Extract the (x, y) coordinate from the center of the cell holding the provided text.  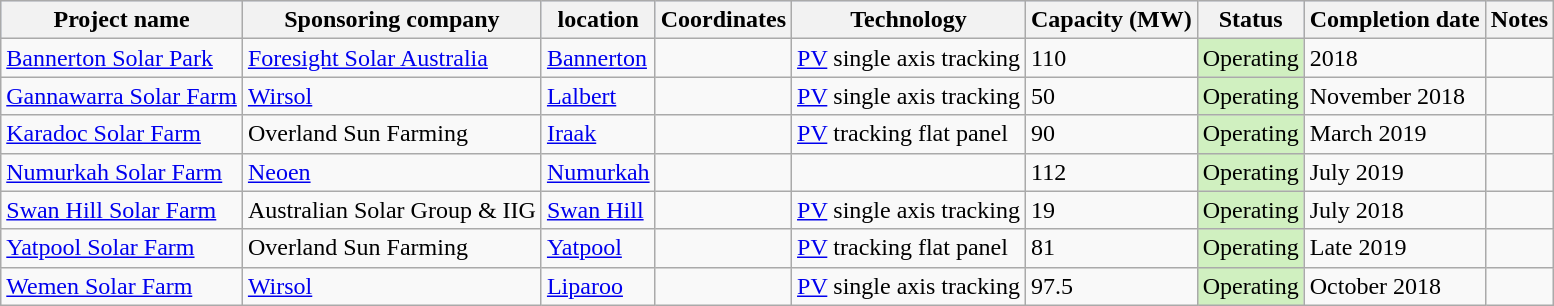
97.5 (1111, 286)
110 (1111, 58)
19 (1111, 210)
Liparoo (598, 286)
81 (1111, 248)
2018 (1394, 58)
Bannerton Solar Park (122, 58)
July 2018 (1394, 210)
Technology (909, 20)
Lalbert (598, 96)
location (598, 20)
Swan Hill (598, 210)
Neoen (392, 172)
Numurkah Solar Farm (122, 172)
Sponsoring company (392, 20)
Gannawarra Solar Farm (122, 96)
Numurkah (598, 172)
90 (1111, 134)
Karadoc Solar Farm (122, 134)
Foresight Solar Australia (392, 58)
50 (1111, 96)
March 2019 (1394, 134)
November 2018 (1394, 96)
Swan Hill Solar Farm (122, 210)
Status (1250, 20)
Australian Solar Group & IIG (392, 210)
Yatpool (598, 248)
Late 2019 (1394, 248)
October 2018 (1394, 286)
Project name (122, 20)
112 (1111, 172)
Wemen Solar Farm (122, 286)
Capacity (MW) (1111, 20)
Iraak (598, 134)
Notes (1519, 20)
Coordinates (723, 20)
Yatpool Solar Farm (122, 248)
Bannerton (598, 58)
July 2019 (1394, 172)
Completion date (1394, 20)
